Locate the cell with the specified text and output its (x, y) center coordinate. 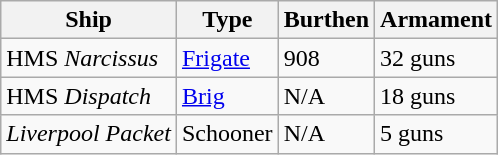
Burthen (326, 20)
Ship (89, 20)
HMS Dispatch (89, 96)
Schooner (227, 134)
HMS Narcissus (89, 58)
Type (227, 20)
Frigate (227, 58)
32 guns (436, 58)
Armament (436, 20)
18 guns (436, 96)
Liverpool Packet (89, 134)
Brig (227, 96)
908 (326, 58)
5 guns (436, 134)
